Identify which cell holds the provided text, then report its [X, Y] central coordinate. 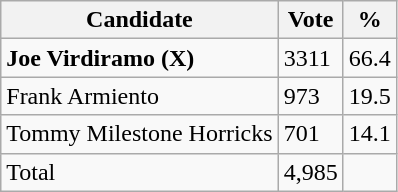
19.5 [370, 96]
% [370, 20]
Tommy Milestone Horricks [140, 134]
Vote [310, 20]
Total [140, 172]
Frank Armiento [140, 96]
701 [310, 134]
3311 [310, 58]
Joe Virdiramo (X) [140, 58]
66.4 [370, 58]
Candidate [140, 20]
4,985 [310, 172]
973 [310, 96]
14.1 [370, 134]
